Provide the [X, Y] coordinate of the cell's center where the given text is located.  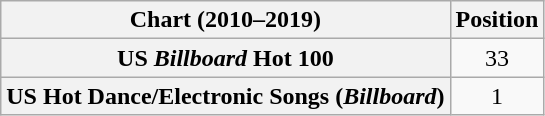
1 [497, 96]
33 [497, 58]
Chart (2010–2019) [226, 20]
Position [497, 20]
US Billboard Hot 100 [226, 58]
US Hot Dance/Electronic Songs (Billboard) [226, 96]
